For the text-containing cell, return its midpoint in (X, Y) coordinate format. 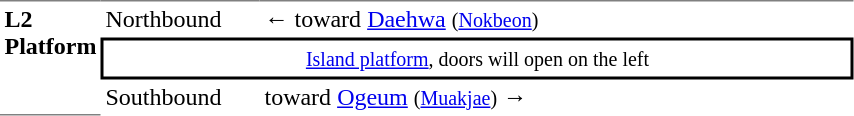
Southbound (180, 98)
toward Ogeum (Muakjae) → (557, 98)
Island platform, doors will open on the left (478, 59)
L2Platform (50, 58)
Northbound (180, 19)
← toward Daehwa (Nokbeon) (557, 19)
